Pinpoint the cell where the given text exists, returning its (X, Y) midpoint coordinate. 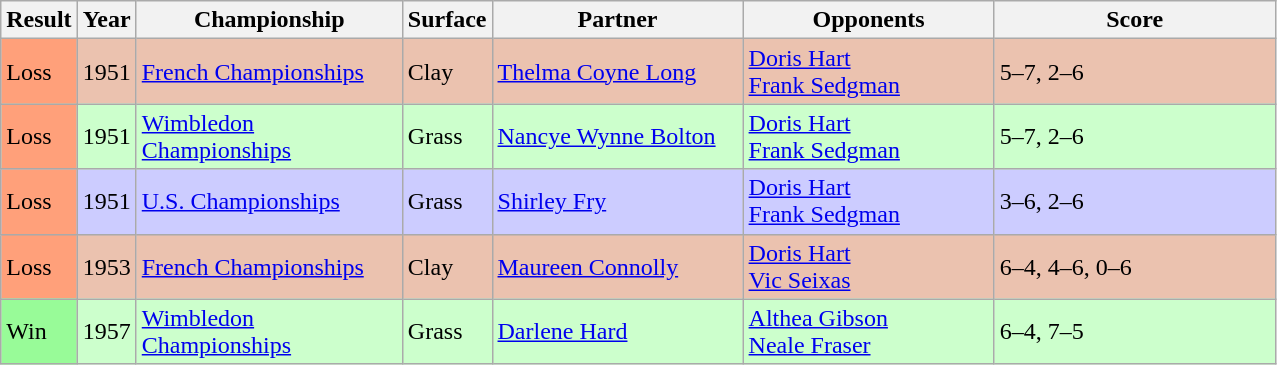
Championship (269, 20)
Doris Hart Vic Seixas (868, 266)
Result (39, 20)
Maureen Connolly (618, 266)
Partner (618, 20)
Althea Gibson Neale Fraser (868, 332)
Darlene Hard (618, 332)
Shirley Fry (618, 202)
Nancye Wynne Bolton (618, 136)
1953 (106, 266)
Win (39, 332)
Year (106, 20)
Score (1134, 20)
1957 (106, 332)
6–4, 7–5 (1134, 332)
Surface (447, 20)
3–6, 2–6 (1134, 202)
Opponents (868, 20)
6–4, 4–6, 0–6 (1134, 266)
U.S. Championships (269, 202)
Thelma Coyne Long (618, 72)
